Locate the cell with the specified text and output its [X, Y] center coordinate. 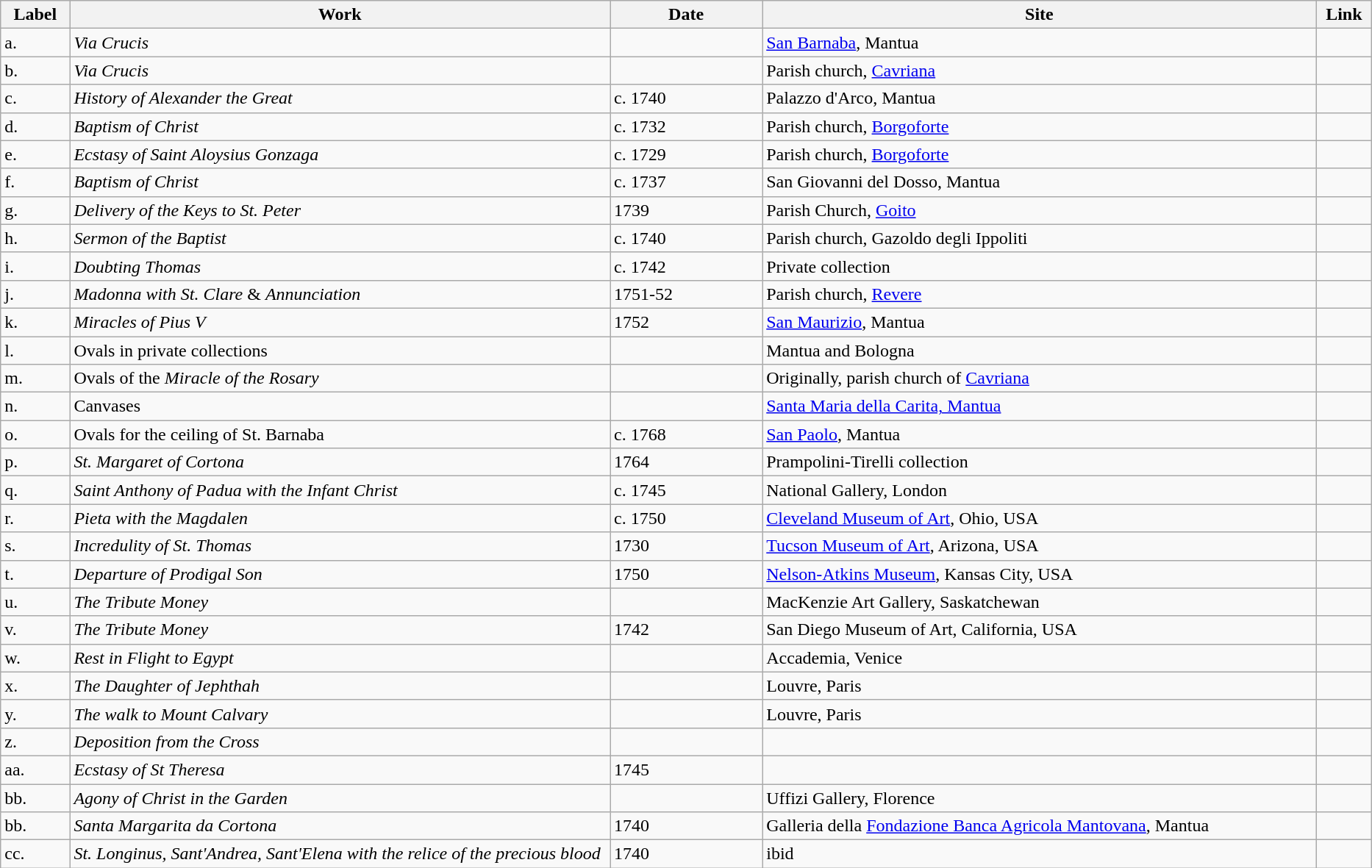
c. 1745 [687, 490]
Prampolini-Tirelli collection [1040, 462]
c. 1737 [687, 182]
i. [35, 266]
Rest in Flight to Egypt [340, 658]
Saint Anthony of Padua with the Infant Christ [340, 490]
q. [35, 490]
Palazzo d'Arco, Mantua [1040, 98]
Pieta with the Magdalen [340, 518]
w. [35, 658]
Date [687, 15]
1764 [687, 462]
1742 [687, 630]
o. [35, 434]
1745 [687, 770]
g. [35, 210]
j. [35, 294]
Galleria della Fondazione Banca Agricola Mantovana, Mantua [1040, 826]
b. [35, 71]
Ecstasy of Saint Aloysius Gonzaga [340, 154]
San Paolo, Mantua [1040, 434]
s. [35, 546]
Site [1040, 15]
d. [35, 126]
Delivery of the Keys to St. Peter [340, 210]
Departure of Prodigal Son [340, 574]
Originally, parish church of Cavriana [1040, 379]
Work [340, 15]
Santa Margarita da Cortona [340, 826]
Parish church, Revere [1040, 294]
Label [35, 15]
The Daughter of Jephthah [340, 686]
Parish church, Cavriana [1040, 71]
MacKenzie Art Gallery, Saskatchewan [1040, 602]
m. [35, 379]
San Giovanni del Dosso, Mantua [1040, 182]
Parish church, Gazoldo degli Ippoliti [1040, 238]
San Diego Museum of Art, California, USA [1040, 630]
History of Alexander the Great [340, 98]
n. [35, 406]
St. Margaret of Cortona [340, 462]
p. [35, 462]
Ovals in private collections [340, 351]
1730 [687, 546]
San Maurizio, Mantua [1040, 322]
Nelson-Atkins Museum, Kansas City, USA [1040, 574]
c. 1768 [687, 434]
Ovals for the ceiling of St. Barnaba [340, 434]
c. [35, 98]
Parish Church, Goito [1040, 210]
Santa Maria della Carita, Mantua [1040, 406]
c. 1732 [687, 126]
h. [35, 238]
ibid [1040, 854]
The walk to Mount Calvary [340, 714]
1739 [687, 210]
Cleveland Museum of Art, Ohio, USA [1040, 518]
Canvases [340, 406]
t. [35, 574]
Deposition from the Cross [340, 742]
Link [1344, 15]
Ovals of the Miracle of the Rosary [340, 379]
cc. [35, 854]
St. Longinus, Sant'Andrea, Sant'Elena with the relice of the precious blood [340, 854]
c. 1742 [687, 266]
e. [35, 154]
Private collection [1040, 266]
Tucson Museum of Art, Arizona, USA [1040, 546]
v. [35, 630]
San Barnaba, Mantua [1040, 43]
k. [35, 322]
1750 [687, 574]
Incredulity of St. Thomas [340, 546]
z. [35, 742]
Miracles of Pius V [340, 322]
l. [35, 351]
f. [35, 182]
Madonna with St. Clare & Annunciation [340, 294]
Agony of Christ in the Garden [340, 797]
1751-52 [687, 294]
y. [35, 714]
National Gallery, London [1040, 490]
c. 1750 [687, 518]
c. 1729 [687, 154]
aa. [35, 770]
r. [35, 518]
Doubting Thomas [340, 266]
1752 [687, 322]
Mantua and Bologna [1040, 351]
Uffizi Gallery, Florence [1040, 797]
Ecstasy of St Theresa [340, 770]
a. [35, 43]
u. [35, 602]
Sermon of the Baptist [340, 238]
x. [35, 686]
Accademia, Venice [1040, 658]
